Determine the [X, Y] coordinate at the center of the cell enclosing the given text.  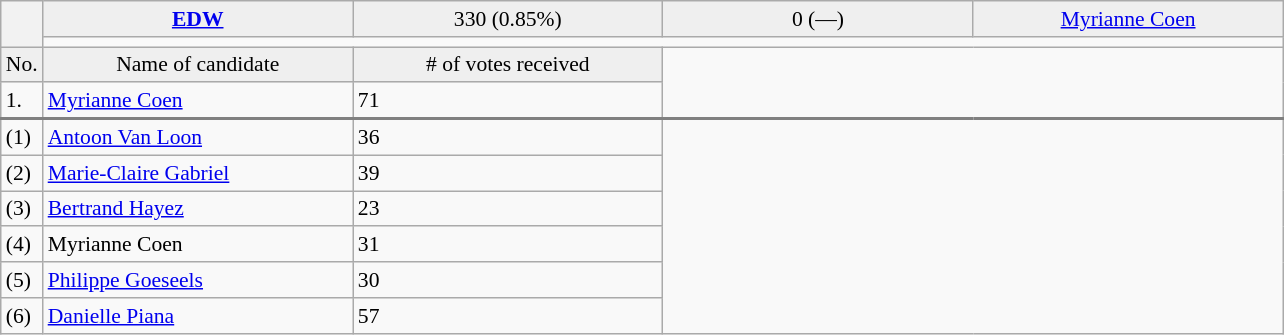
Danielle Piana [198, 316]
0 (—) [818, 19]
71 [508, 101]
(2) [22, 173]
(3) [22, 209]
(1) [22, 137]
(5) [22, 280]
Bertrand Hayez [198, 209]
36 [508, 137]
23 [508, 209]
30 [508, 280]
(6) [22, 316]
# of votes received [508, 65]
Marie-Claire Gabriel [198, 173]
Antoon Van Loon [198, 137]
1. [22, 101]
Name of candidate [198, 65]
57 [508, 316]
EDW [198, 19]
Philippe Goeseels [198, 280]
(4) [22, 245]
330 (0.85%) [508, 19]
39 [508, 173]
No. [22, 65]
31 [508, 245]
